Detect which cell encompasses the target text, then output its [X, Y] center coordinate. 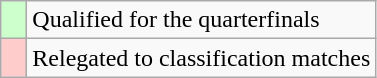
Relegated to classification matches [202, 58]
Qualified for the quarterfinals [202, 20]
